Provide the (X, Y) coordinate of the cell's center where the given text is located.  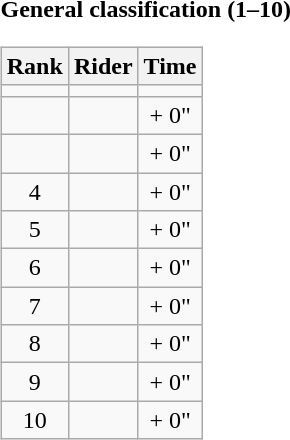
6 (34, 268)
5 (34, 230)
Rank (34, 66)
8 (34, 344)
9 (34, 382)
Rider (103, 66)
4 (34, 191)
7 (34, 306)
10 (34, 420)
Time (170, 66)
